Locate the cell with the specified text and output its (x, y) center coordinate. 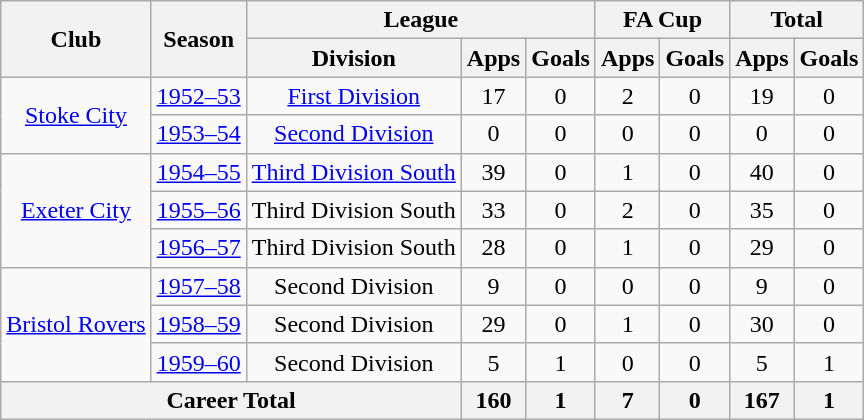
Stoke City (76, 115)
First Division (354, 96)
Season (198, 39)
Career Total (232, 400)
1952–53 (198, 96)
35 (762, 210)
1956–57 (198, 248)
40 (762, 172)
League (420, 20)
160 (493, 400)
7 (627, 400)
1953–54 (198, 134)
FA Cup (662, 20)
Exeter City (76, 210)
30 (762, 324)
1959–60 (198, 362)
Total (797, 20)
Division (354, 58)
33 (493, 210)
19 (762, 96)
1955–56 (198, 210)
167 (762, 400)
28 (493, 248)
17 (493, 96)
Bristol Rovers (76, 324)
Club (76, 39)
1954–55 (198, 172)
39 (493, 172)
1958–59 (198, 324)
1957–58 (198, 286)
